Capture the cell that displays the provided text and extract its [X, Y] central coordinate. 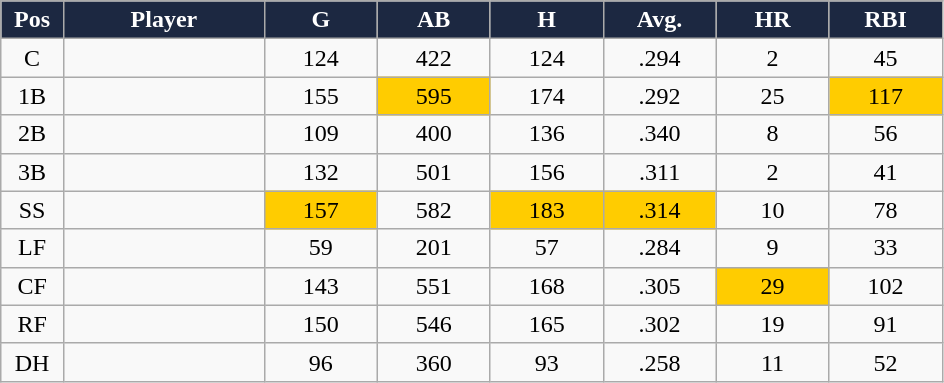
.340 [660, 134]
Avg. [660, 20]
9 [772, 248]
155 [320, 96]
.311 [660, 172]
165 [546, 324]
.284 [660, 248]
156 [546, 172]
168 [546, 286]
1B [32, 96]
45 [886, 58]
136 [546, 134]
G [320, 20]
2B [32, 134]
H [546, 20]
150 [320, 324]
DH [32, 362]
.302 [660, 324]
201 [434, 248]
501 [434, 172]
SS [32, 210]
546 [434, 324]
Player [164, 20]
109 [320, 134]
19 [772, 324]
HR [772, 20]
Pos [32, 20]
25 [772, 96]
96 [320, 362]
143 [320, 286]
RBI [886, 20]
AB [434, 20]
11 [772, 362]
.314 [660, 210]
551 [434, 286]
41 [886, 172]
360 [434, 362]
57 [546, 248]
.258 [660, 362]
183 [546, 210]
102 [886, 286]
.292 [660, 96]
117 [886, 96]
157 [320, 210]
595 [434, 96]
422 [434, 58]
174 [546, 96]
56 [886, 134]
52 [886, 362]
10 [772, 210]
400 [434, 134]
93 [546, 362]
C [32, 58]
33 [886, 248]
29 [772, 286]
582 [434, 210]
CF [32, 286]
RF [32, 324]
59 [320, 248]
.294 [660, 58]
LF [32, 248]
78 [886, 210]
8 [772, 134]
91 [886, 324]
.305 [660, 286]
132 [320, 172]
3B [32, 172]
